Pinpoint the cell where the given text exists, returning its (x, y) midpoint coordinate. 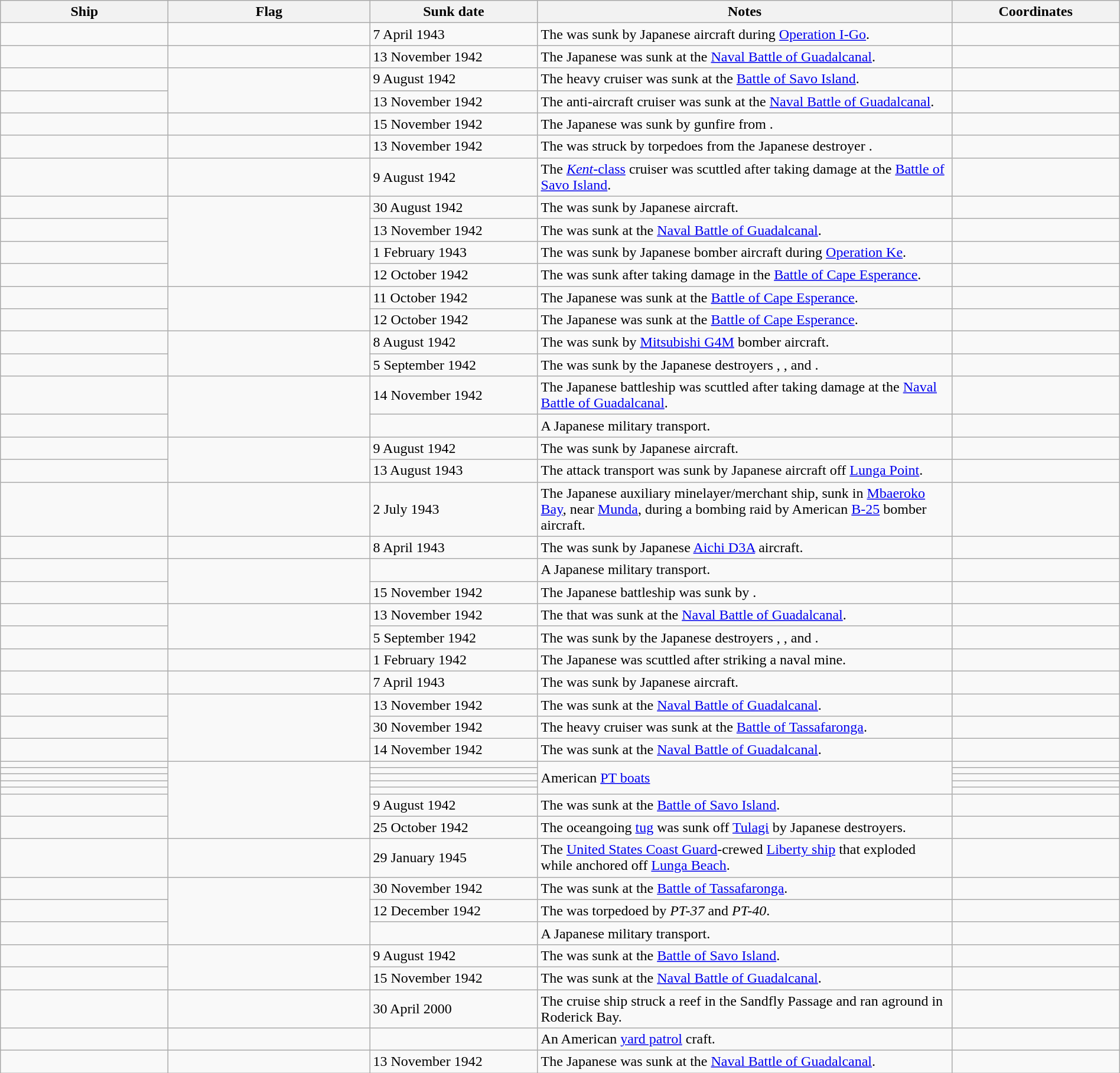
2 July 1943 (454, 509)
Sunk date (454, 12)
The Japanese battleship was sunk by . (744, 592)
12 December 1942 (454, 911)
Notes (744, 12)
The Japanese was scuttled after striking a naval mine. (744, 660)
Coordinates (1036, 12)
The heavy cruiser was sunk at the Battle of Savo Island. (744, 79)
The heavy cruiser was sunk at the Battle of Tassafaronga. (744, 728)
The was sunk by Mitsubishi G4M bomber aircraft. (744, 343)
The that was sunk at the Naval Battle of Guadalcanal. (744, 615)
An American yard patrol craft. (744, 1039)
8 April 1943 (454, 547)
The cruise ship struck a reef in the Sandfly Passage and ran aground in Roderick Bay. (744, 1009)
The was sunk by Japanese aircraft during Operation I-Go. (744, 34)
Flag (269, 12)
The was sunk by Japanese bomber aircraft during Operation Ke. (744, 252)
The was sunk by Japanese Aichi D3A aircraft. (744, 547)
The Japanese was sunk by gunfire from . (744, 124)
1 February 1943 (454, 252)
29 January 1945 (454, 857)
The United States Coast Guard-crewed Liberty ship that exploded while anchored off Lunga Beach. (744, 857)
American PT boats (744, 777)
The Japanese battleship was scuttled after taking damage at the Naval Battle of Guadalcanal. (744, 396)
The anti-aircraft cruiser was sunk at the Naval Battle of Guadalcanal. (744, 102)
The Japanese auxiliary minelayer/merchant ship, sunk in Mbaeroko Bay, near Munda, during a bombing raid by American B-25 bomber aircraft. (744, 509)
13 August 1943 (454, 471)
The was sunk after taking damage in the Battle of Cape Esperance. (744, 275)
Ship (84, 12)
30 August 1942 (454, 207)
The was sunk at the Battle of Tassafaronga. (744, 888)
25 October 1942 (454, 827)
The oceangoing tug was sunk off Tulagi by Japanese destroyers. (744, 827)
8 August 1942 (454, 343)
The attack transport was sunk by Japanese aircraft off Lunga Point. (744, 471)
The was torpedoed by PT-37 and PT-40. (744, 911)
30 April 2000 (454, 1009)
1 February 1942 (454, 660)
The was struck by torpedoes from the Japanese destroyer . (744, 146)
11 October 1942 (454, 297)
The Kent-class cruiser was scuttled after taking damage at the Battle of Savo Island. (744, 177)
